Scan for the cell matching the given text and deliver its [x, y] coordinate at center. 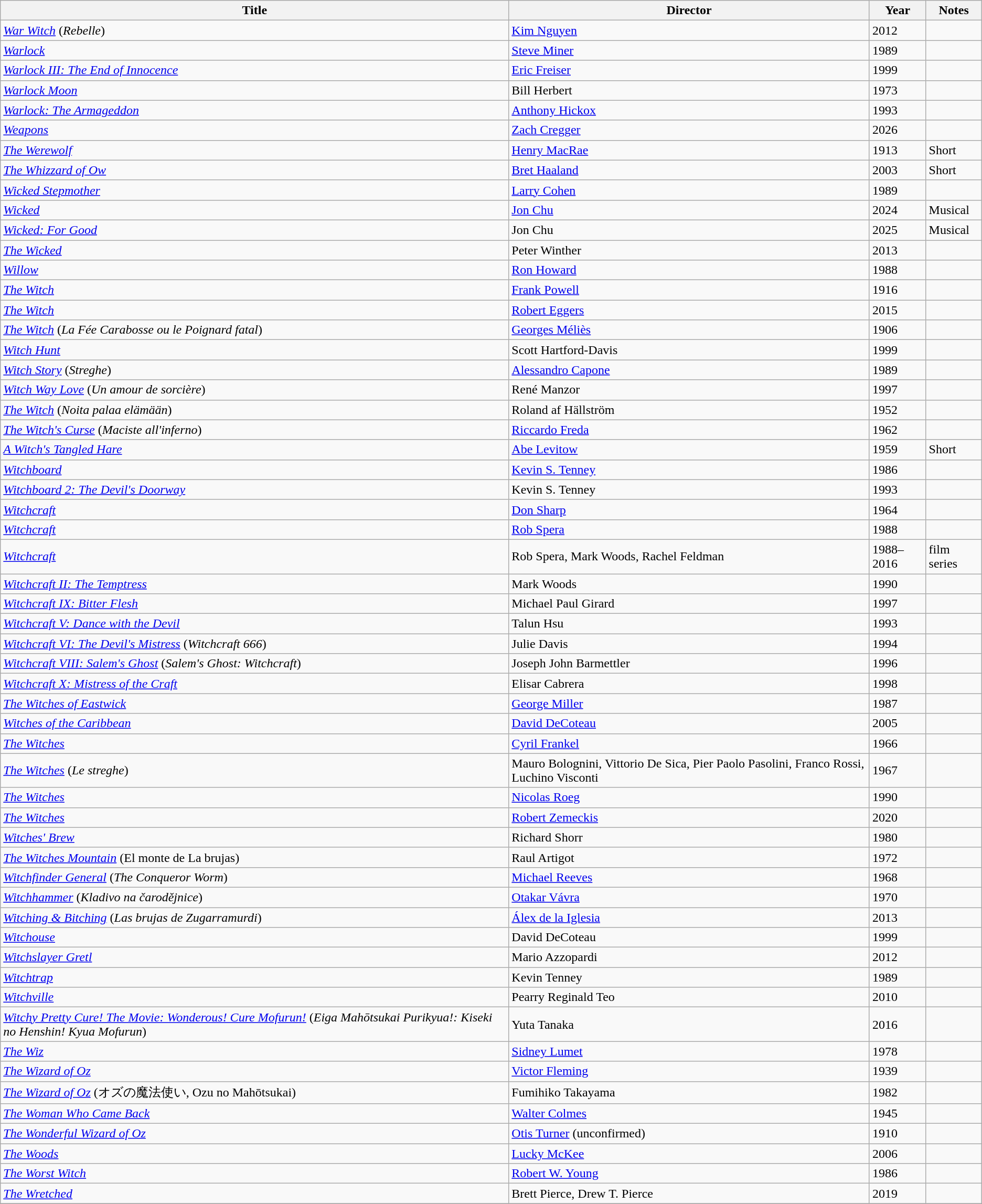
2006 [898, 1154]
The Witches (Le streghe) [255, 770]
2016 [898, 1024]
Year [898, 10]
1982 [898, 1092]
2024 [898, 210]
1913 [898, 150]
1910 [898, 1134]
Weapons [255, 130]
Álex de la Iglesia [689, 918]
Walter Colmes [689, 1114]
Witchcraft X: Mistress of the Craft [255, 684]
Nicolas Roeg [689, 797]
1939 [898, 1071]
The Wonderful Wizard of Oz [255, 1134]
Director [689, 10]
Witchcraft VI: The Devil's Mistress (Witchcraft 666) [255, 644]
2025 [898, 230]
Witchboard 2: The Devil's Doorway [255, 489]
Eric Freiser [689, 70]
film series [954, 556]
1916 [898, 290]
The Witch (La Fée Carabosse ou le Poignard fatal) [255, 330]
Witchouse [255, 937]
1964 [898, 509]
The Woman Who Came Back [255, 1114]
The Wretched [255, 1194]
Michael Paul Girard [689, 604]
Bret Haaland [689, 170]
Robert W. Young [689, 1174]
The Wizard of Oz (オズの魔法使い, Ozu no Mahōtsukai) [255, 1092]
Scott Hartford-Davis [689, 350]
Talun Hsu [689, 624]
The Woods [255, 1154]
Mario Azzopardi [689, 957]
Witch Way Love (Un amour de sorcière) [255, 390]
The Wicked [255, 250]
Witchhammer (Kladivo na čarodějnice) [255, 897]
Witch Hunt [255, 350]
Otakar Vávra [689, 897]
Rob Spera, Mark Woods, Rachel Feldman [689, 556]
2010 [898, 997]
Witchville [255, 997]
Larry Cohen [689, 190]
Witch Story (Streghe) [255, 370]
Witchy Pretty Cure! The Movie: Wonderous! Cure Mofurun! (Eiga Mahōtsukai Purikyua!: Kiseki no Henshin! Kyua Mofurun) [255, 1024]
Peter Winther [689, 250]
1980 [898, 837]
Henry MacRae [689, 150]
Witchcraft II: The Temptress [255, 584]
1978 [898, 1051]
Witchcraft IX: Bitter Flesh [255, 604]
Raul Artigot [689, 857]
The Werewolf [255, 150]
1968 [898, 877]
Richard Shorr [689, 837]
Kevin Tenney [689, 977]
Witchtrap [255, 977]
Frank Powell [689, 290]
Witching & Bitching (Las brujas de Zugarramurdi) [255, 918]
Witchfinder General (The Conqueror Worm) [255, 877]
Mark Woods [689, 584]
Zach Cregger [689, 130]
2005 [898, 723]
1967 [898, 770]
1988–2016 [898, 556]
1973 [898, 90]
Warlock: The Armageddon [255, 110]
Mauro Bolognini, Vittorio De Sica, Pier Paolo Pasolini, Franco Rossi, Luchino Visconti [689, 770]
2019 [898, 1194]
1987 [898, 704]
Alessandro Capone [689, 370]
Joseph John Barmettler [689, 664]
Abe Levitow [689, 450]
Lucky McKee [689, 1154]
Michael Reeves [689, 877]
Warlock III: The End of Innocence [255, 70]
1959 [898, 450]
The Witches Mountain (El monte de La brujas) [255, 857]
Warlock Moon [255, 90]
Witches of the Caribbean [255, 723]
Witchboard [255, 470]
Witchcraft V: Dance with the Devil [255, 624]
The Wiz [255, 1051]
The Wizard of Oz [255, 1071]
Elisar Cabrera [689, 684]
Title [255, 10]
1966 [898, 743]
Warlock [255, 50]
Otis Turner (unconfirmed) [689, 1134]
The Witches of Eastwick [255, 704]
George Miller [689, 704]
Georges Méliès [689, 330]
Robert Zemeckis [689, 817]
Wicked [255, 210]
Fumihiko Takayama [689, 1092]
1998 [898, 684]
Roland af Hällström [689, 410]
1994 [898, 644]
Pearry Reginald Teo [689, 997]
Witchslayer Gretl [255, 957]
1952 [898, 410]
Don Sharp [689, 509]
Ron Howard [689, 270]
Kim Nguyen [689, 30]
2003 [898, 170]
Victor Fleming [689, 1071]
Bill Herbert [689, 90]
2026 [898, 130]
Wicked: For Good [255, 230]
Sidney Lumet [689, 1051]
1972 [898, 857]
War Witch (Rebelle) [255, 30]
1970 [898, 897]
Riccardo Freda [689, 430]
Robert Eggers [689, 310]
1906 [898, 330]
2020 [898, 817]
Willow [255, 270]
Brett Pierce, Drew T. Pierce [689, 1194]
Notes [954, 10]
The Witch (Noita palaa elämään) [255, 410]
Witchcraft VIII: Salem's Ghost (Salem's Ghost: Witchcraft) [255, 664]
The Whizzard of Ow [255, 170]
Yuta Tanaka [689, 1024]
A Witch's Tangled Hare [255, 450]
1962 [898, 430]
1945 [898, 1114]
The Worst Witch [255, 1174]
Steve Miner [689, 50]
The Witch's Curse (Maciste all'inferno) [255, 430]
Wicked Stepmother [255, 190]
Julie Davis [689, 644]
René Manzor [689, 390]
Rob Spera [689, 529]
1996 [898, 664]
Witches' Brew [255, 837]
2015 [898, 310]
Cyril Frankel [689, 743]
Anthony Hickox [689, 110]
